Capture the cell that displays the provided text and extract its (X, Y) central coordinate. 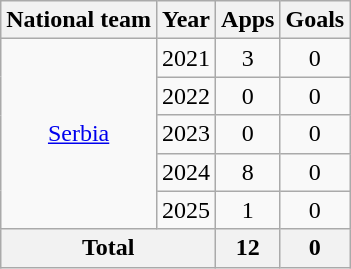
Goals (315, 20)
Serbia (79, 134)
National team (79, 20)
2021 (186, 58)
2022 (186, 96)
Apps (248, 20)
2024 (186, 172)
8 (248, 172)
3 (248, 58)
2023 (186, 134)
1 (248, 210)
12 (248, 248)
Year (186, 20)
Total (108, 248)
2025 (186, 210)
